Detect which cell encompasses the target text, then output its [X, Y] center coordinate. 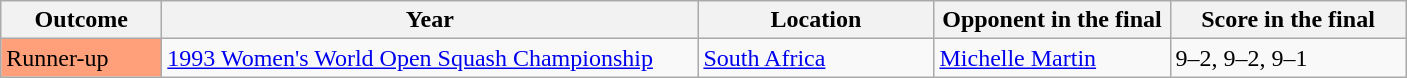
Score in the final [1288, 20]
9–2, 9–2, 9–1 [1288, 58]
Opponent in the final [1052, 20]
Michelle Martin [1052, 58]
1993 Women's World Open Squash Championship [430, 58]
Runner-up [82, 58]
South Africa [816, 58]
Outcome [82, 20]
Location [816, 20]
Year [430, 20]
